Determine the (X, Y) coordinate at the center of the cell enclosing the given text.  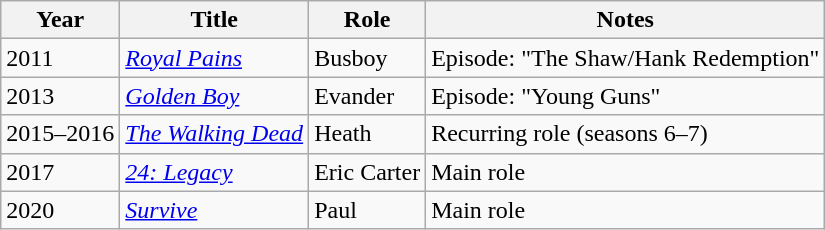
The Walking Dead (214, 134)
Heath (368, 134)
Title (214, 20)
Evander (368, 96)
Eric Carter (368, 172)
Golden Boy (214, 96)
2020 (60, 210)
Survive (214, 210)
Role (368, 20)
2015–2016 (60, 134)
Recurring role (seasons 6–7) (626, 134)
Paul (368, 210)
Busboy (368, 58)
Royal Pains (214, 58)
24: Legacy (214, 172)
Year (60, 20)
Episode: "The Shaw/Hank Redemption" (626, 58)
2017 (60, 172)
Episode: "Young Guns" (626, 96)
2013 (60, 96)
2011 (60, 58)
Notes (626, 20)
